Pinpoint the cell where the given text exists, returning its (X, Y) midpoint coordinate. 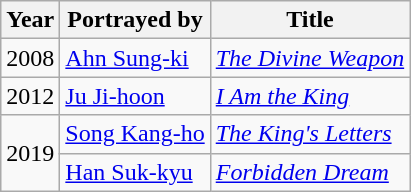
Song Kang-ho (135, 134)
Ahn Sung-ki (135, 58)
2008 (30, 58)
Portrayed by (135, 20)
Forbidden Dream (310, 172)
2019 (30, 153)
Year (30, 20)
The Divine Weapon (310, 58)
Title (310, 20)
2012 (30, 96)
The King's Letters (310, 134)
Han Suk-kyu (135, 172)
I Am the King (310, 96)
Ju Ji-hoon (135, 96)
